Extract the (x, y) coordinate from the center of the cell holding the provided text.  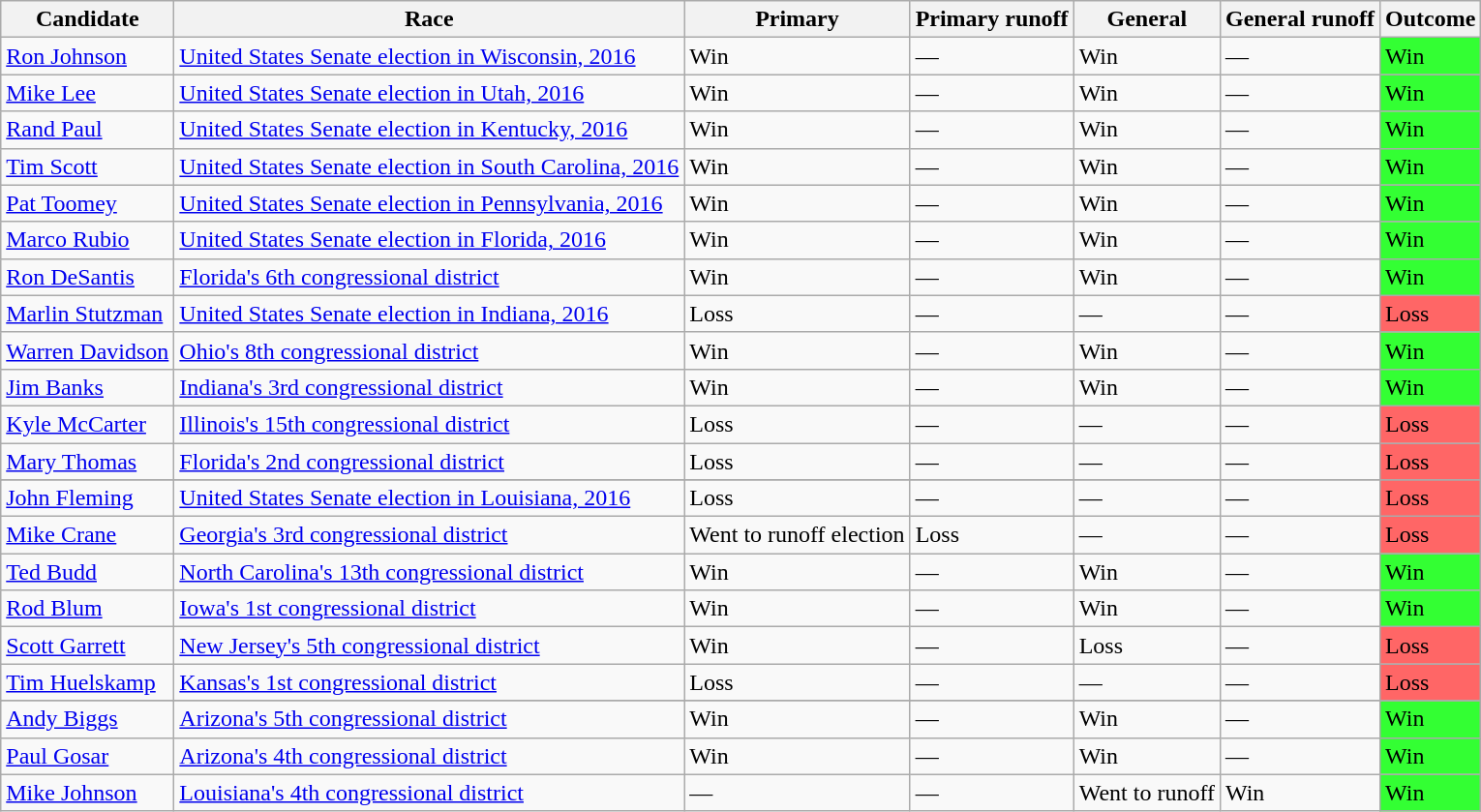
United States Senate election in Florida, 2016 (430, 240)
Went to runoff (1146, 793)
Arizona's 4th congressional district (430, 756)
United States Senate election in Indiana, 2016 (430, 314)
New Jersey's 5th congressional district (430, 646)
United States Senate election in Pennsylvania, 2016 (430, 203)
Kyle McCarter (87, 424)
Tim Huelskamp (87, 682)
General (1146, 19)
Paul Gosar (87, 756)
John Fleming (87, 498)
Mike Crane (87, 535)
United States Senate election in Louisiana, 2016 (430, 498)
United States Senate election in Utah, 2016 (430, 93)
Primary (798, 19)
Louisiana's 4th congressional district (430, 793)
Iowa's 1st congressional district (430, 609)
Florida's 6th congressional district (430, 277)
Warren Davidson (87, 350)
Tim Scott (87, 166)
Rand Paul (87, 130)
Went to runoff election (798, 535)
Kansas's 1st congressional district (430, 682)
Ohio's 8th congressional district (430, 350)
Andy Biggs (87, 719)
Florida's 2nd congressional district (430, 462)
Jim Banks (87, 387)
North Carolina's 13th congressional district (430, 572)
United States Senate election in Kentucky, 2016 (430, 130)
Pat Toomey (87, 203)
United States Senate election in Wisconsin, 2016 (430, 56)
Primary runoff (991, 19)
Candidate (87, 19)
Mary Thomas (87, 462)
Marco Rubio (87, 240)
Ted Budd (87, 572)
Outcome (1431, 19)
General runoff (1299, 19)
Ron Johnson (87, 56)
Arizona's 5th congressional district (430, 719)
Rod Blum (87, 609)
Scott Garrett (87, 646)
United States Senate election in South Carolina, 2016 (430, 166)
Race (430, 19)
Indiana's 3rd congressional district (430, 387)
Marlin Stutzman (87, 314)
Mike Johnson (87, 793)
Illinois's 15th congressional district (430, 424)
Mike Lee (87, 93)
Georgia's 3rd congressional district (430, 535)
Ron DeSantis (87, 277)
